Determine the (x, y) coordinate at the center of the cell enclosing the given text.  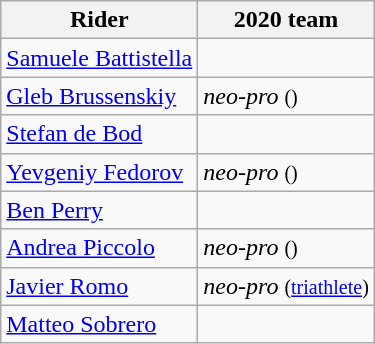
2020 team (286, 20)
Gleb Brussenskiy (100, 96)
Rider (100, 20)
Javier Romo (100, 286)
Yevgeniy Fedorov (100, 172)
Andrea Piccolo (100, 248)
Ben Perry (100, 210)
Samuele Battistella (100, 58)
Stefan de Bod (100, 134)
Matteo Sobrero (100, 324)
neo-pro (triathlete) (286, 286)
